For the text-containing cell, return its midpoint in (x, y) coordinate format. 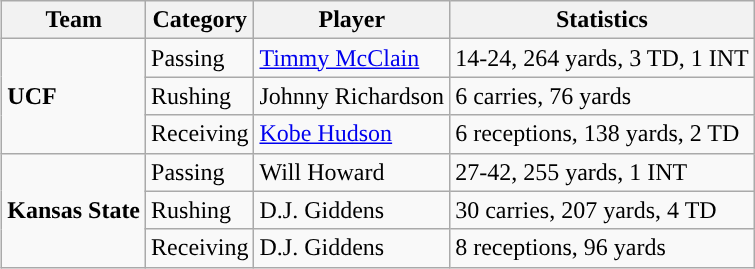
14-24, 264 yards, 3 TD, 1 INT (602, 58)
Timmy McClain (352, 58)
Kobe Hudson (352, 134)
Statistics (602, 20)
27-42, 255 yards, 1 INT (602, 172)
30 carries, 207 yards, 4 TD (602, 210)
Category (200, 20)
6 carries, 76 yards (602, 96)
Johnny Richardson (352, 96)
8 receptions, 96 yards (602, 248)
Team (74, 20)
UCF (74, 96)
Player (352, 20)
Kansas State (74, 210)
6 receptions, 138 yards, 2 TD (602, 134)
Will Howard (352, 172)
